Search for the cell housing the specified text and yield its [X, Y] center coordinate. 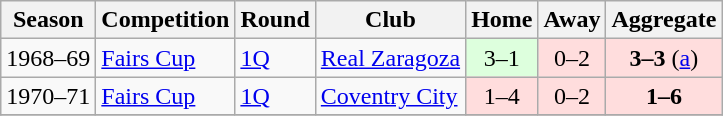
1970–71 [48, 96]
1–6 [664, 96]
Away [572, 20]
1–4 [502, 96]
Coventry City [390, 96]
3–3 (a) [664, 58]
Competition [166, 20]
Season [48, 20]
Home [502, 20]
Round [275, 20]
Real Zaragoza [390, 58]
1968–69 [48, 58]
3–1 [502, 58]
Aggregate [664, 20]
Club [390, 20]
